Pinpoint the cell where the given text exists, returning its (x, y) midpoint coordinate. 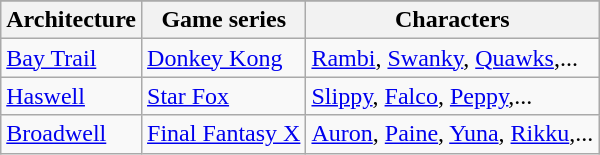
Final Fantasy X (224, 134)
Donkey Kong (224, 58)
Broadwell (72, 134)
Auron, Paine, Yuna, Rikku,... (452, 134)
Slippy, Falco, Peppy,... (452, 96)
Rambi, Swanky, Quawks,... (452, 58)
Bay Trail (72, 58)
Game series (224, 20)
Characters (452, 20)
Architecture (72, 20)
Star Fox (224, 96)
Haswell (72, 96)
